Scan for the cell matching the given text and deliver its (x, y) coordinate at center. 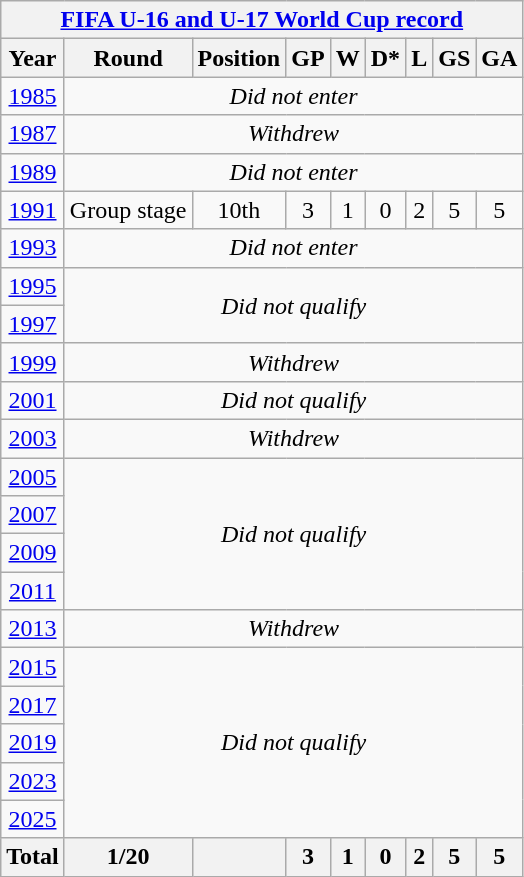
2023 (33, 781)
GP (308, 58)
W (348, 58)
GA (500, 58)
GS (454, 58)
1987 (33, 134)
2015 (33, 667)
Round (128, 58)
2003 (33, 438)
2009 (33, 553)
1997 (33, 324)
1993 (33, 248)
Total (33, 857)
10th (239, 210)
2011 (33, 591)
1989 (33, 172)
2005 (33, 477)
2013 (33, 629)
FIFA U-16 and U-17 World Cup record (262, 20)
Group stage (128, 210)
1999 (33, 362)
Year (33, 58)
1991 (33, 210)
Position (239, 58)
1/20 (128, 857)
2017 (33, 705)
L (420, 58)
2007 (33, 515)
D* (385, 58)
1985 (33, 96)
2025 (33, 819)
2019 (33, 743)
1995 (33, 286)
2001 (33, 400)
